Detect which cell encompasses the target text, then output its (X, Y) center coordinate. 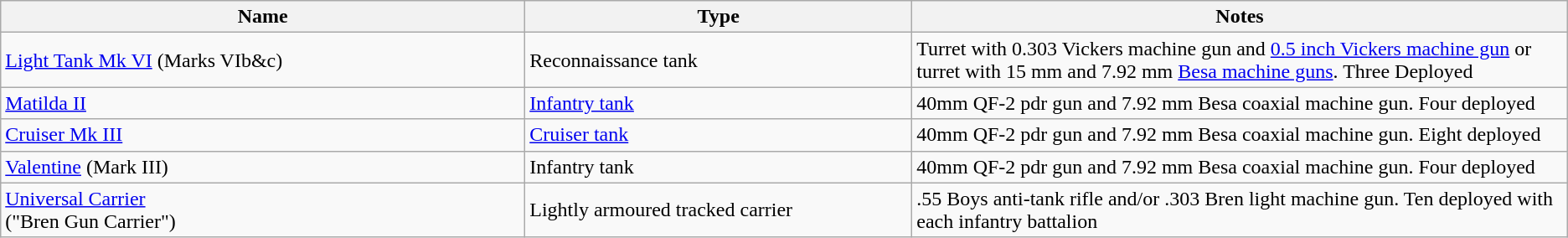
.55 Boys anti-tank rifle and/or .303 Bren light machine gun. Ten deployed with each infantry battalion (1240, 210)
Name (263, 17)
Light Tank Mk VI (Marks VIb&c) (263, 60)
Cruiser tank (719, 135)
Reconnaissance tank (719, 60)
Valentine (Mark III) (263, 167)
Type (719, 17)
Universal Carrier("Bren Gun Carrier") (263, 210)
Cruiser Mk III (263, 135)
Matilda II (263, 103)
Lightly armoured tracked carrier (719, 210)
Notes (1240, 17)
Turret with 0.303 Vickers machine gun and 0.5 inch Vickers machine gun or turret with 15 mm and 7.92 mm Besa machine guns. Three Deployed (1240, 60)
40mm QF-2 pdr gun and 7.92 mm Besa coaxial machine gun. Eight deployed (1240, 135)
